Determine the [x, y] coordinate at the center of the cell enclosing the given text.  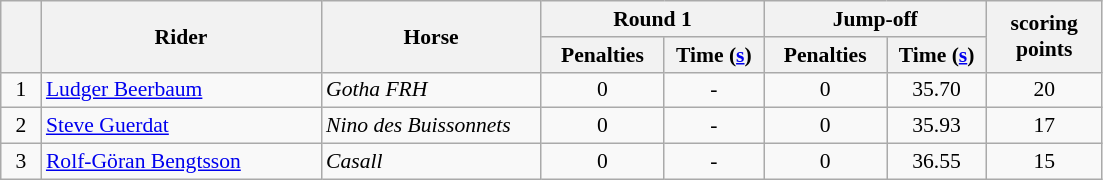
Gotha FRH [431, 90]
15 [1044, 162]
17 [1044, 126]
3 [21, 162]
Rolf-Göran Bengtsson [181, 162]
35.93 [936, 126]
Rider [181, 36]
scoringpoints [1044, 36]
Nino des Buissonnets [431, 126]
Ludger Beerbaum [181, 90]
Round 1 [652, 19]
1 [21, 90]
Casall [431, 162]
Horse [431, 36]
2 [21, 126]
35.70 [936, 90]
20 [1044, 90]
Steve Guerdat [181, 126]
Jump-off [876, 19]
36.55 [936, 162]
